Search for the cell housing the specified text and yield its [X, Y] center coordinate. 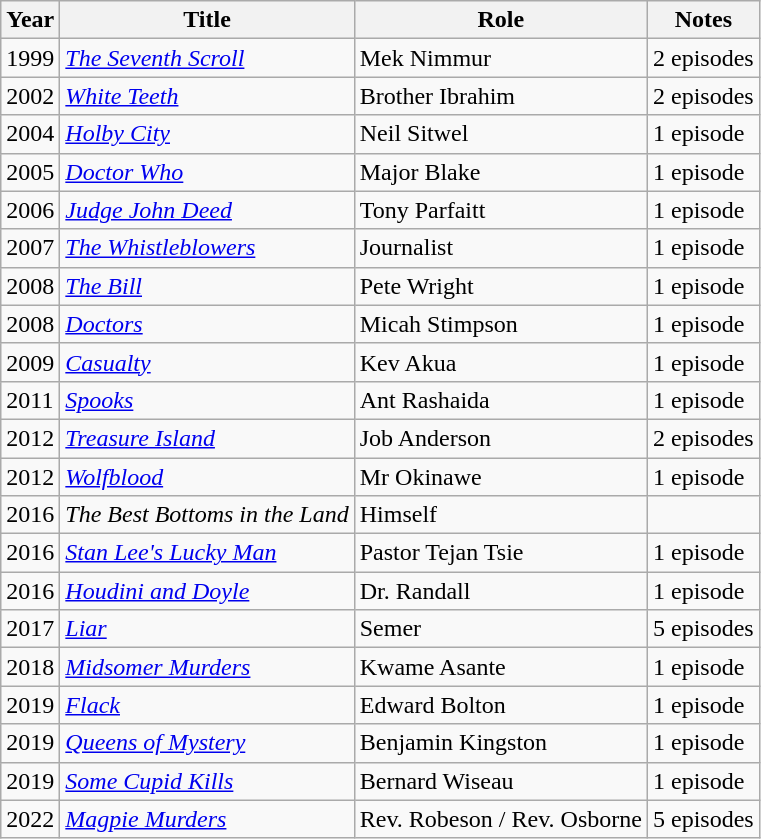
Job Anderson [500, 438]
Some Cupid Kills [207, 781]
2007 [30, 248]
Mek Nimmur [500, 58]
Houdini and Doyle [207, 591]
Magpie Murders [207, 819]
Doctor Who [207, 172]
2004 [30, 134]
Notes [703, 20]
Major Blake [500, 172]
Edward Bolton [500, 705]
Judge John Deed [207, 210]
2017 [30, 629]
Bernard Wiseau [500, 781]
Holby City [207, 134]
Casualty [207, 362]
Midsomer Murders [207, 667]
Kwame Asante [500, 667]
The Best Bottoms in the Land [207, 515]
Role [500, 20]
The Bill [207, 286]
The Whistleblowers [207, 248]
Liar [207, 629]
The Seventh Scroll [207, 58]
Tony Parfaitt [500, 210]
Doctors [207, 324]
Neil Sitwel [500, 134]
White Teeth [207, 96]
Spooks [207, 400]
2002 [30, 96]
Flack [207, 705]
Pete Wright [500, 286]
Year [30, 20]
Ant Rashaida [500, 400]
2006 [30, 210]
2011 [30, 400]
2009 [30, 362]
Brother Ibrahim [500, 96]
1999 [30, 58]
Himself [500, 515]
Pastor Tejan Tsie [500, 553]
Stan Lee's Lucky Man [207, 553]
2005 [30, 172]
Treasure Island [207, 438]
Title [207, 20]
Rev. Robeson / Rev. Osborne [500, 819]
Mr Okinawe [500, 477]
Kev Akua [500, 362]
Benjamin Kingston [500, 743]
Semer [500, 629]
2022 [30, 819]
Queens of Mystery [207, 743]
Dr. Randall [500, 591]
Micah Stimpson [500, 324]
Wolfblood [207, 477]
Journalist [500, 248]
2018 [30, 667]
